Return the (X, Y) coordinate for the center point of the cell that contains the specified text.  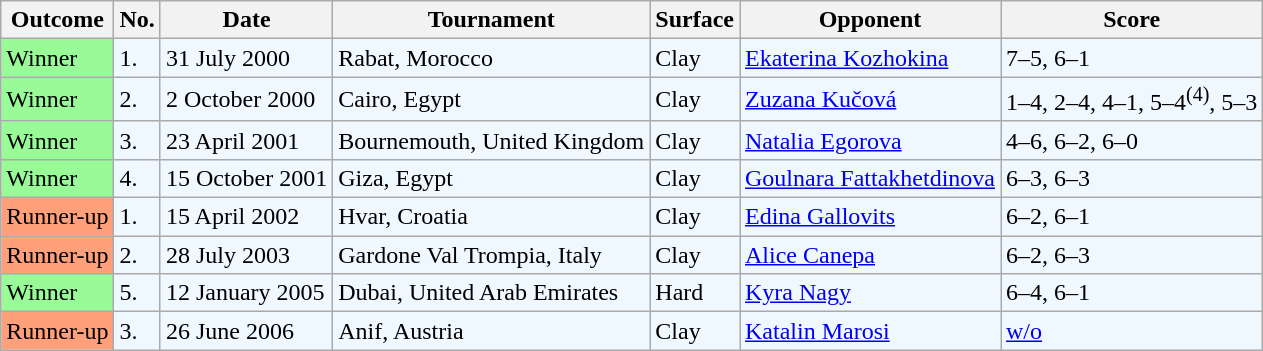
7–5, 6–1 (1131, 58)
Kyra Nagy (870, 293)
6–4, 6–1 (1131, 293)
Hard (695, 293)
31 July 2000 (246, 58)
Surface (695, 20)
Goulnara Fattakhetdinova (870, 178)
6–2, 6–3 (1131, 255)
Score (1131, 20)
6–2, 6–1 (1131, 217)
Tournament (492, 20)
Anif, Austria (492, 331)
Dubai, United Arab Emirates (492, 293)
Rabat, Morocco (492, 58)
15 April 2002 (246, 217)
Opponent (870, 20)
No. (137, 20)
Date (246, 20)
Hvar, Croatia (492, 217)
Cairo, Egypt (492, 100)
Outcome (58, 20)
Zuzana Kučová (870, 100)
Bournemouth, United Kingdom (492, 140)
2 October 2000 (246, 100)
23 April 2001 (246, 140)
Giza, Egypt (492, 178)
Edina Gallovits (870, 217)
w/o (1131, 331)
1–4, 2–4, 4–1, 5–4(4), 5–3 (1131, 100)
Alice Canepa (870, 255)
5. (137, 293)
15 October 2001 (246, 178)
Gardone Val Trompia, Italy (492, 255)
26 June 2006 (246, 331)
Ekaterina Kozhokina (870, 58)
6–3, 6–3 (1131, 178)
28 July 2003 (246, 255)
Katalin Marosi (870, 331)
4. (137, 178)
Natalia Egorova (870, 140)
4–6, 6–2, 6–0 (1131, 140)
12 January 2005 (246, 293)
